Provide the (x, y) coordinate of the cell's center where the given text is located.  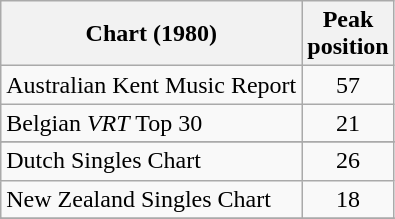
Peakposition (348, 34)
New Zealand Singles Chart (152, 199)
Dutch Singles Chart (152, 161)
21 (348, 123)
Australian Kent Music Report (152, 85)
57 (348, 85)
Chart (1980) (152, 34)
26 (348, 161)
18 (348, 199)
Belgian VRT Top 30 (152, 123)
